Locate the cell with the specified text and output its (x, y) center coordinate. 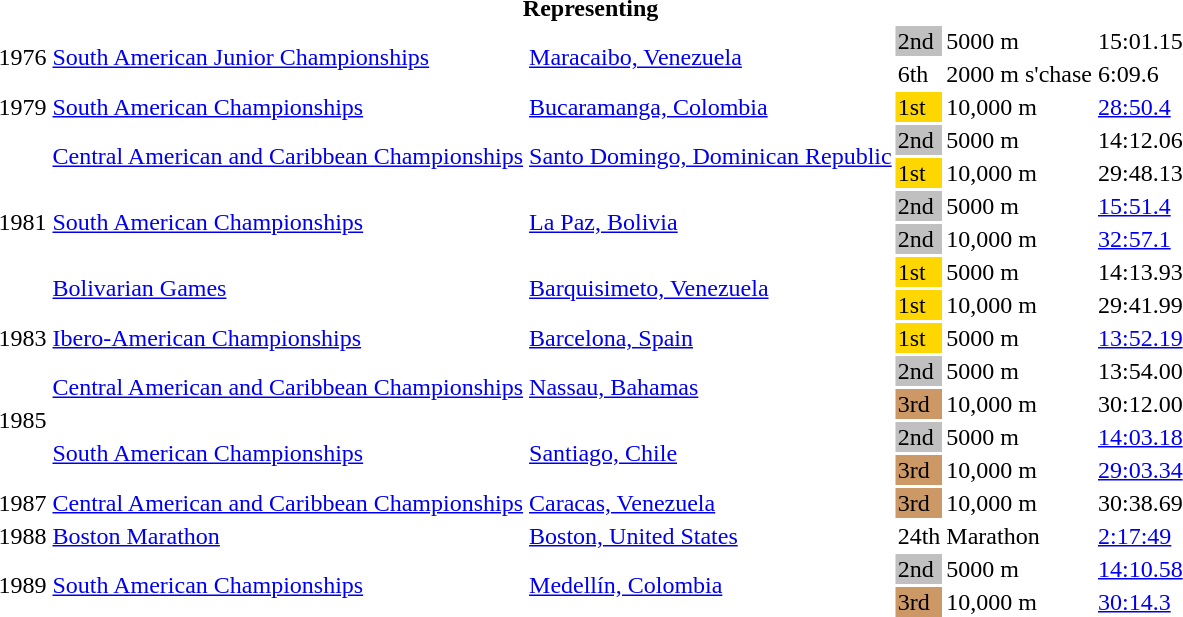
Ibero-American Championships (288, 338)
Nassau, Bahamas (711, 388)
Marathon (1020, 536)
South American Junior Championships (288, 58)
Maracaibo, Venezuela (711, 58)
Caracas, Venezuela (711, 503)
Barcelona, Spain (711, 338)
Santo Domingo, Dominican Republic (711, 156)
6th (919, 74)
Boston Marathon (288, 536)
2000 m s'chase (1020, 74)
Medellín, Colombia (711, 586)
Barquisimeto, Venezuela (711, 288)
La Paz, Bolivia (711, 222)
Boston, United States (711, 536)
24th (919, 536)
Bolivarian Games (288, 288)
Bucaramanga, Colombia (711, 107)
Santiago, Chile (711, 454)
